Output the (x, y) coordinate of the center of the cell containing the given text.  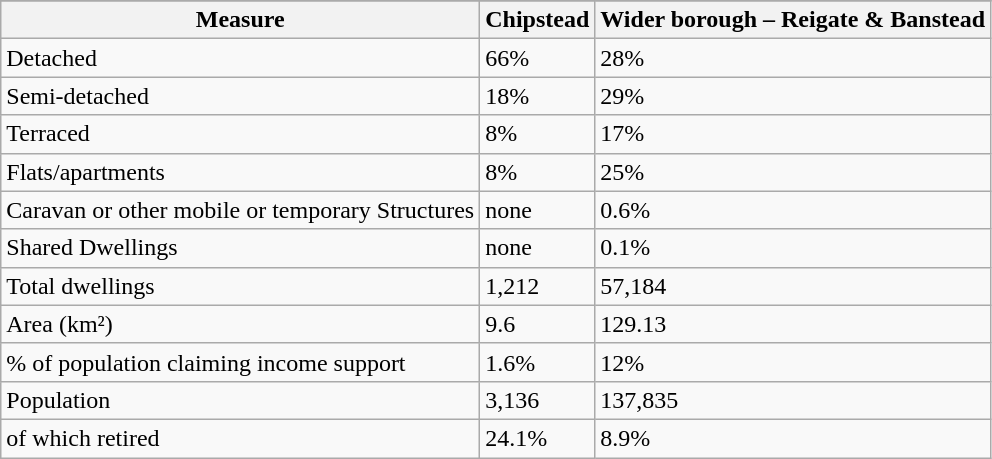
Wider borough – Reigate & Banstead (793, 20)
Semi-detached (240, 96)
Terraced (240, 134)
9.6 (538, 324)
% of population claiming income support (240, 362)
12% (793, 362)
Total dwellings (240, 286)
137,835 (793, 400)
3,136 (538, 400)
0.1% (793, 248)
Shared Dwellings (240, 248)
57,184 (793, 286)
1,212 (538, 286)
Caravan or other mobile or temporary Structures (240, 210)
Population (240, 400)
Flats/apartments (240, 172)
8.9% (793, 438)
of which retired (240, 438)
28% (793, 58)
17% (793, 134)
1.6% (538, 362)
Measure (240, 20)
18% (538, 96)
24.1% (538, 438)
29% (793, 96)
66% (538, 58)
129.13 (793, 324)
Chipstead (538, 20)
0.6% (793, 210)
Detached (240, 58)
Area (km²) (240, 324)
25% (793, 172)
